Identify which cell holds the provided text, then report its [x, y] central coordinate. 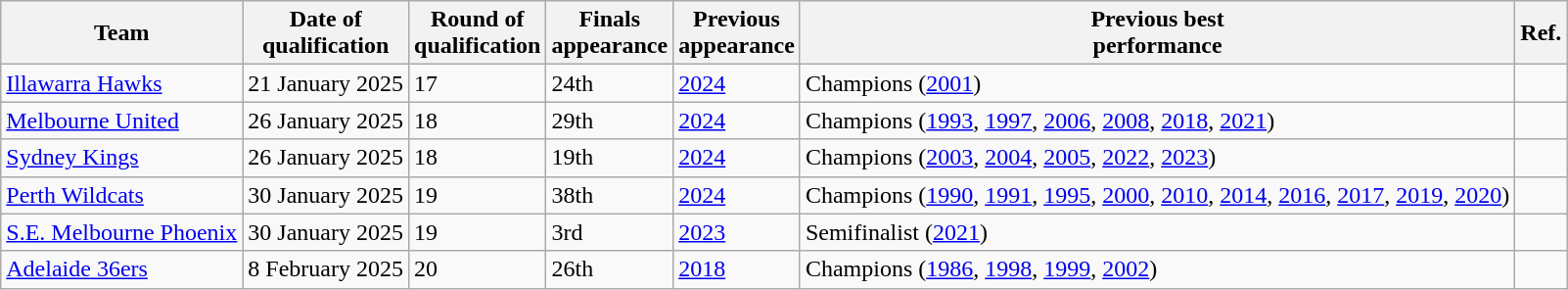
Adelaide 36ers [121, 269]
Ref. [1541, 33]
Champions (2003, 2004, 2005, 2022, 2023) [1157, 158]
S.E. Melbourne Phoenix [121, 232]
Illawarra Hawks [121, 83]
Semifinalist (2021) [1157, 232]
Champions (2001) [1157, 83]
29th [610, 121]
3rd [610, 232]
Date ofqualification [326, 33]
Champions (1990, 1991, 1995, 2000, 2010, 2014, 2016, 2017, 2019, 2020) [1157, 195]
26th [610, 269]
38th [610, 195]
Perth Wildcats [121, 195]
17 [478, 83]
24th [610, 83]
21 January 2025 [326, 83]
2018 [737, 269]
Champions (1986, 1998, 1999, 2002) [1157, 269]
Melbourne United [121, 121]
8 February 2025 [326, 269]
Previous bestperformance [1157, 33]
2023 [737, 232]
Finalsappearance [610, 33]
Sydney Kings [121, 158]
Previousappearance [737, 33]
Champions (1993, 1997, 2006, 2008, 2018, 2021) [1157, 121]
19th [610, 158]
20 [478, 269]
Round ofqualification [478, 33]
Team [121, 33]
